Detect which cell encompasses the target text, then output its (X, Y) center coordinate. 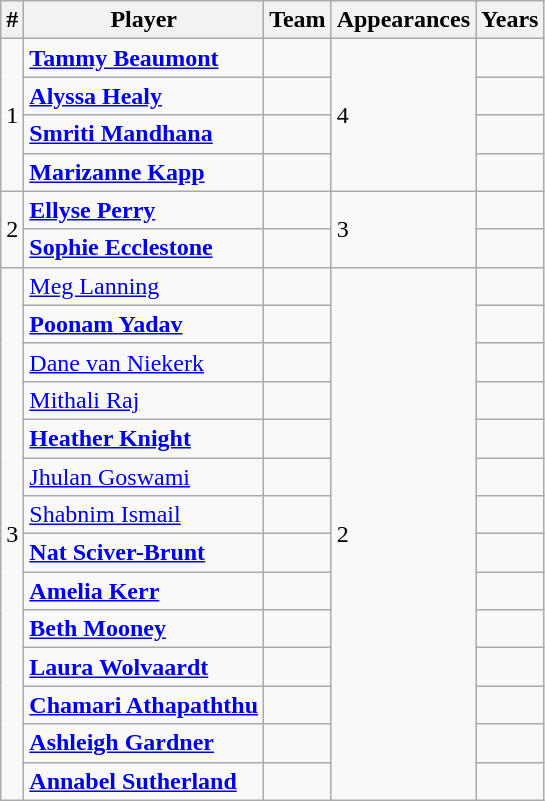
4 (403, 115)
Team (298, 20)
Alyssa Healy (144, 96)
Heather Knight (144, 438)
Amelia Kerr (144, 591)
Appearances (403, 20)
Ellyse Perry (144, 210)
1 (12, 115)
Smriti Mandhana (144, 134)
Years (510, 20)
Chamari Athapaththu (144, 705)
Laura Wolvaardt (144, 667)
Mithali Raj (144, 400)
Dane van Niekerk (144, 362)
Ashleigh Gardner (144, 743)
Poonam Yadav (144, 324)
Marizanne Kapp (144, 172)
Nat Sciver-Brunt (144, 553)
Jhulan Goswami (144, 477)
# (12, 20)
Meg Lanning (144, 286)
Tammy Beaumont (144, 58)
Shabnim Ismail (144, 515)
Annabel Sutherland (144, 781)
Beth Mooney (144, 629)
Sophie Ecclestone (144, 248)
Player (144, 20)
